Pinpoint the cell where the given text exists, returning its (X, Y) midpoint coordinate. 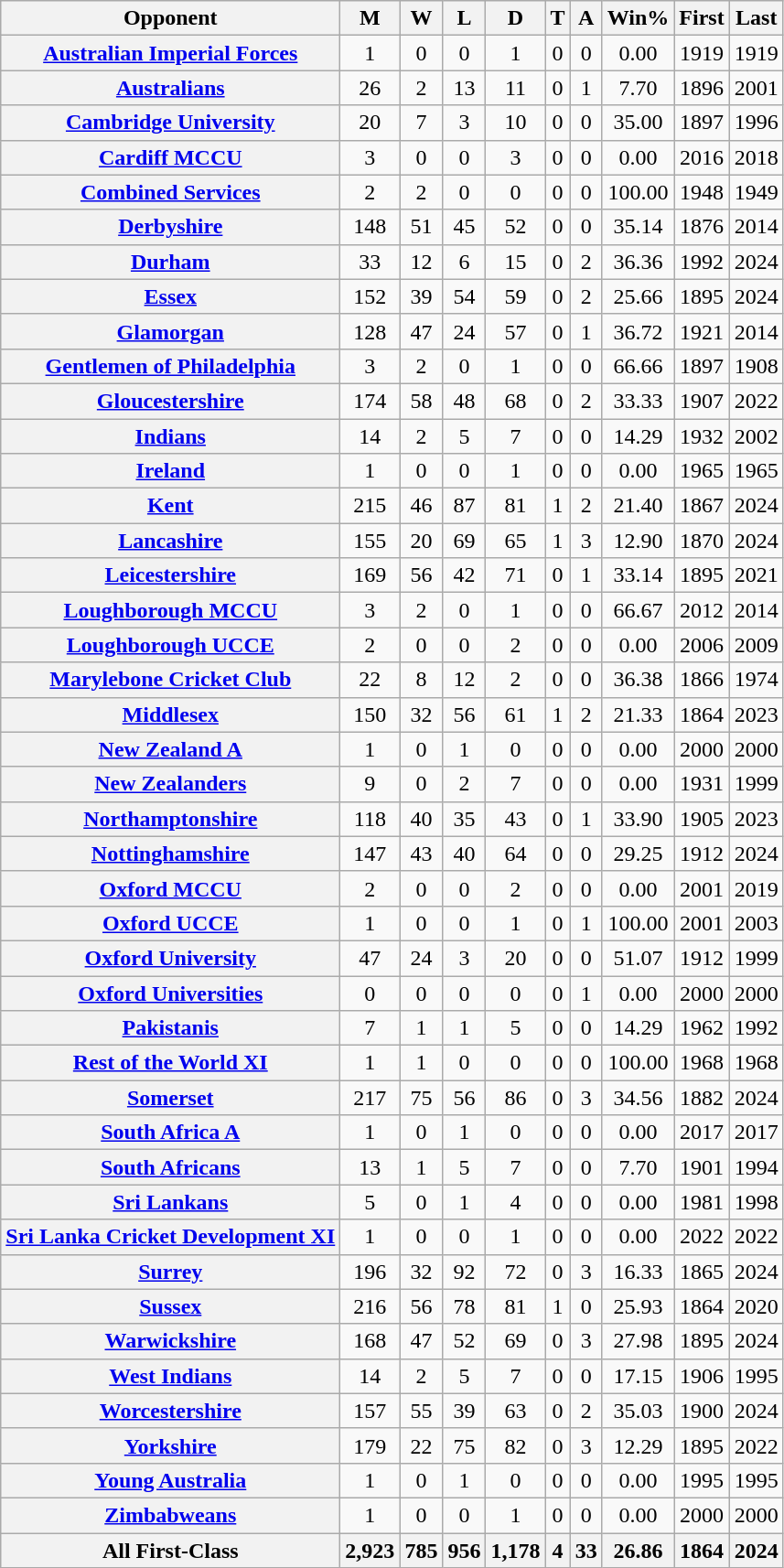
72 (516, 1272)
New Zealanders (170, 784)
55 (421, 1411)
All First-Class (170, 1551)
Surrey (170, 1272)
2012 (702, 610)
215 (370, 506)
Oxford Universities (170, 993)
2003 (756, 923)
169 (370, 575)
26 (370, 88)
78 (465, 1306)
29.25 (639, 854)
Marylebone Cricket Club (170, 680)
Sussex (170, 1306)
65 (516, 541)
216 (370, 1306)
147 (370, 854)
2018 (756, 157)
Nottinghamshire (170, 854)
New Zealand A (170, 749)
1908 (756, 366)
148 (370, 227)
2009 (756, 645)
Opponent (170, 18)
Leicestershire (170, 575)
Northamptonshire (170, 819)
M (370, 18)
26.86 (639, 1551)
2019 (756, 888)
92 (465, 1272)
Gloucestershire (170, 401)
Win% (639, 18)
63 (516, 1411)
Yorkshire (170, 1445)
Combined Services (170, 192)
W (421, 18)
57 (516, 331)
1981 (702, 1202)
L (465, 18)
Sri Lanka Cricket Development XI (170, 1237)
12.90 (639, 541)
Sri Lankans (170, 1202)
58 (421, 401)
Durham (170, 262)
Lancashire (170, 541)
Young Australia (170, 1480)
Gentlemen of Philadelphia (170, 366)
217 (370, 1098)
36.36 (639, 262)
21.40 (639, 506)
Cambridge University (170, 123)
1906 (702, 1376)
Cardiff MCCU (170, 157)
45 (465, 227)
1962 (702, 1028)
35.00 (639, 123)
1896 (702, 88)
9 (370, 784)
157 (370, 1411)
21.33 (639, 714)
Oxford UCCE (170, 923)
2020 (756, 1306)
8 (421, 680)
152 (370, 296)
Australian Imperial Forces (170, 53)
54 (465, 296)
Last (756, 18)
150 (370, 714)
1949 (756, 192)
86 (516, 1098)
Glamorgan (170, 331)
2,923 (370, 1551)
Australians (170, 88)
First (702, 18)
1866 (702, 680)
11 (516, 88)
35 (465, 819)
61 (516, 714)
2006 (702, 645)
Derbyshire (170, 227)
64 (516, 854)
46 (421, 506)
1905 (702, 819)
956 (465, 1551)
South Africa A (170, 1133)
25.66 (639, 296)
1876 (702, 227)
68 (516, 401)
1882 (702, 1098)
Middlesex (170, 714)
59 (516, 296)
6 (465, 262)
1948 (702, 192)
2002 (756, 436)
Loughborough UCCE (170, 645)
196 (370, 1272)
A (585, 18)
2021 (756, 575)
Oxford University (170, 958)
D (516, 18)
42 (465, 575)
34.56 (639, 1098)
35.03 (639, 1411)
1994 (756, 1167)
1921 (702, 331)
12.29 (639, 1445)
Pakistanis (170, 1028)
15 (516, 262)
51 (421, 227)
66.67 (639, 610)
179 (370, 1445)
36.38 (639, 680)
1931 (702, 784)
Kent (170, 506)
Essex (170, 296)
Loughborough MCCU (170, 610)
51.07 (639, 958)
1867 (702, 506)
1900 (702, 1411)
128 (370, 331)
82 (516, 1445)
25.93 (639, 1306)
87 (465, 506)
2016 (702, 157)
36.72 (639, 331)
1865 (702, 1272)
1870 (702, 541)
Rest of the World XI (170, 1063)
Oxford MCCU (170, 888)
118 (370, 819)
35.14 (639, 227)
174 (370, 401)
Warwickshire (170, 1341)
1907 (702, 401)
Indians (170, 436)
Zimbabweans (170, 1515)
48 (465, 401)
155 (370, 541)
33.90 (639, 819)
66.66 (639, 366)
1996 (756, 123)
71 (516, 575)
Ireland (170, 471)
1,178 (516, 1551)
16.33 (639, 1272)
168 (370, 1341)
10 (516, 123)
17.15 (639, 1376)
1901 (702, 1167)
1974 (756, 680)
T (558, 18)
South Africans (170, 1167)
33.33 (639, 401)
27.98 (639, 1341)
33.14 (639, 575)
Somerset (170, 1098)
785 (421, 1551)
1932 (702, 436)
West Indians (170, 1376)
1998 (756, 1202)
Worcestershire (170, 1411)
